Identify which cell holds the provided text, then report its (X, Y) central coordinate. 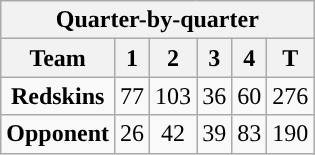
83 (250, 134)
103 (174, 96)
190 (290, 134)
77 (132, 96)
Redskins (58, 96)
26 (132, 134)
42 (174, 134)
Opponent (58, 134)
2 (174, 58)
3 (214, 58)
Quarter-by-quarter (158, 20)
39 (214, 134)
60 (250, 96)
T (290, 58)
Team (58, 58)
1 (132, 58)
276 (290, 96)
4 (250, 58)
36 (214, 96)
